Find where the given text appears and provide that cell's center as (x, y) coordinate. 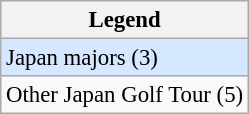
Other Japan Golf Tour (5) (125, 95)
Legend (125, 20)
Japan majors (3) (125, 58)
